Determine the (X, Y) coordinate at the center of the cell enclosing the given text.  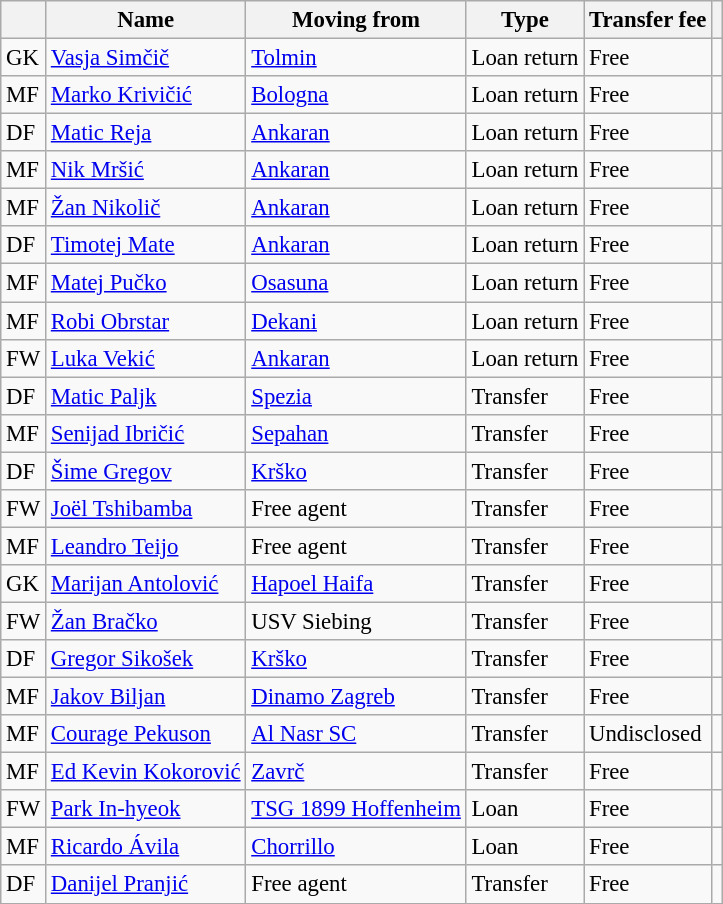
Gregor Sikošek (146, 659)
Transfer fee (648, 20)
Timotej Mate (146, 245)
Osasuna (356, 283)
Sepahan (356, 433)
Ed Kevin Kokorović (146, 772)
Zavrč (356, 772)
Jakov Biljan (146, 697)
Matic Paljk (146, 396)
Danijel Pranjić (146, 885)
Matic Reja (146, 133)
USV Siebing (356, 621)
Tolmin (356, 58)
Dekani (356, 321)
Matej Pučko (146, 283)
Name (146, 20)
Hapoel Haifa (356, 584)
Chorrillo (356, 847)
Robi Obrstar (146, 321)
Joël Tshibamba (146, 509)
Ricardo Ávila (146, 847)
Senijad Ibričić (146, 433)
Luka Vekić (146, 358)
Moving from (356, 20)
Park In-hyeok (146, 809)
TSG 1899 Hoffenheim (356, 809)
Leandro Teijo (146, 546)
Bologna (356, 95)
Marijan Antolović (146, 584)
Courage Pekuson (146, 734)
Marko Krivičić (146, 95)
Undisclosed (648, 734)
Vasja Simčič (146, 58)
Žan Bračko (146, 621)
Al Nasr SC (356, 734)
Type (524, 20)
Nik Mršić (146, 170)
Spezia (356, 396)
Žan Nikolič (146, 208)
Dinamo Zagreb (356, 697)
Šime Gregov (146, 471)
